Return the (x, y) coordinate for the center point of the cell that contains the specified text.  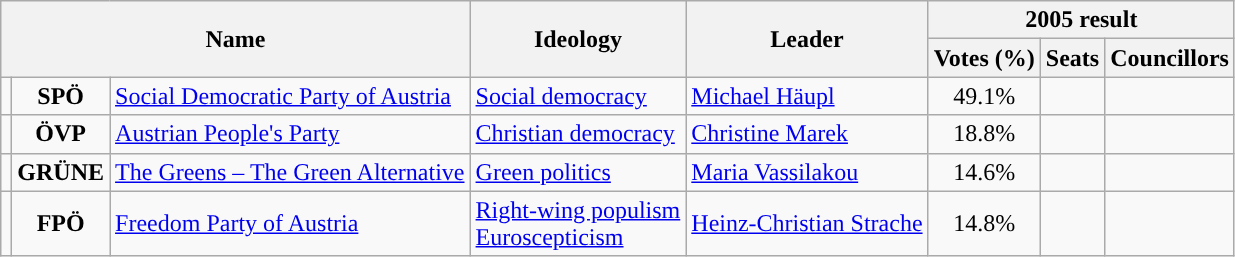
Seats (1072, 58)
Social Democratic Party of Austria (290, 96)
Christine Marek (807, 134)
Ideology (578, 39)
The Greens – The Green Alternative (290, 172)
Heinz-Christian Strache (807, 224)
Name (236, 39)
14.6% (984, 172)
Councillors (1170, 58)
Leader (807, 39)
Michael Häupl (807, 96)
Votes (%) (984, 58)
Green politics (578, 172)
14.8% (984, 224)
18.8% (984, 134)
Maria Vassilakou (807, 172)
2005 result (1081, 20)
FPÖ (61, 224)
Social democracy (578, 96)
ÖVP (61, 134)
GRÜNE (61, 172)
Freedom Party of Austria (290, 224)
Right-wing populismEuroscepticism (578, 224)
SPÖ (61, 96)
Austrian People's Party (290, 134)
49.1% (984, 96)
Christian democracy (578, 134)
